Detect which cell encompasses the target text, then output its (X, Y) center coordinate. 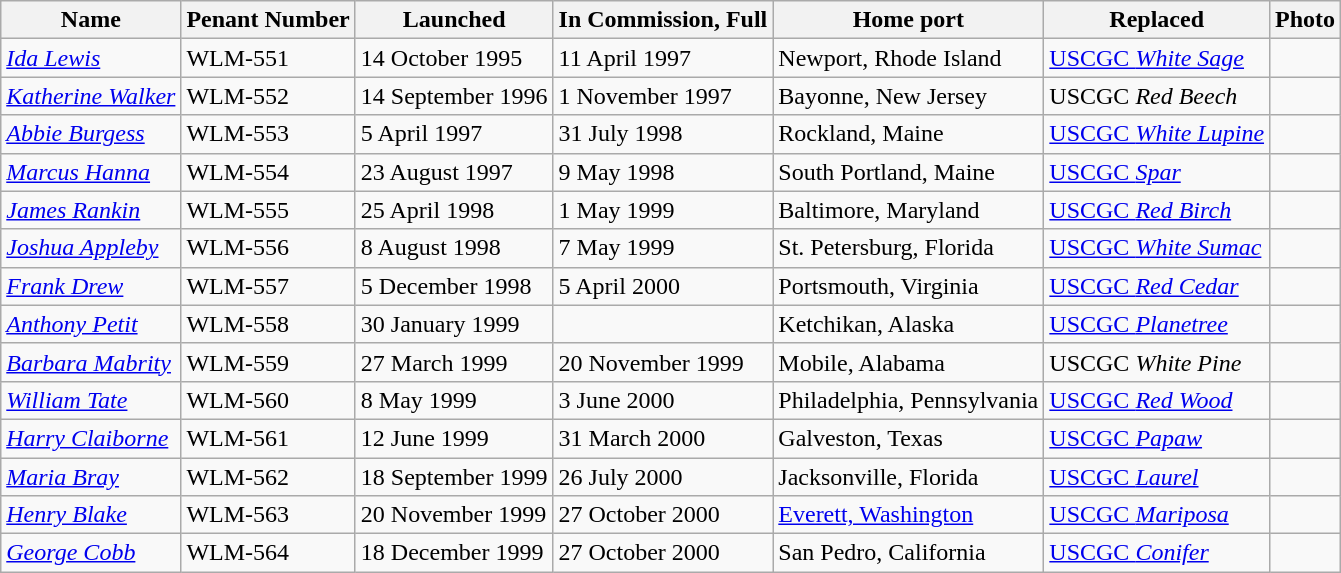
9 May 1998 (663, 172)
Harry Claiborne (91, 438)
USCGC Conifer (1157, 553)
WLM-555 (268, 210)
South Portland, Maine (908, 172)
23 August 1997 (454, 172)
WLM-562 (268, 477)
7 May 1999 (663, 248)
USCGC Red Cedar (1157, 286)
1 May 1999 (663, 210)
25 April 1998 (454, 210)
Bayonne, New Jersey (908, 96)
Marcus Hanna (91, 172)
Baltimore, Maryland (908, 210)
8 August 1998 (454, 248)
Philadelphia, Pennsylvania (908, 400)
USCGC Red Wood (1157, 400)
Home port (908, 20)
Ida Lewis (91, 58)
WLM-563 (268, 515)
12 June 1999 (454, 438)
WLM-551 (268, 58)
11 April 1997 (663, 58)
18 September 1999 (454, 477)
WLM-559 (268, 362)
George Cobb (91, 553)
WLM-552 (268, 96)
Mobile, Alabama (908, 362)
WLM-553 (268, 134)
Barbara Mabrity (91, 362)
WLM-554 (268, 172)
14 September 1996 (454, 96)
WLM-557 (268, 286)
USCGC White Pine (1157, 362)
18 December 1999 (454, 553)
5 April 1997 (454, 134)
In Commission, Full (663, 20)
WLM-558 (268, 324)
Everett, Washington (908, 515)
USCGC White Sumac (1157, 248)
Penant Number (268, 20)
Ketchikan, Alaska (908, 324)
USCGC White Sage (1157, 58)
27 March 1999 (454, 362)
WLM-564 (268, 553)
USCGC White Lupine (1157, 134)
WLM-556 (268, 248)
26 July 2000 (663, 477)
San Pedro, California (908, 553)
Anthony Petit (91, 324)
USCGC Mariposa (1157, 515)
Rockland, Maine (908, 134)
USCGC Papaw (1157, 438)
Replaced (1157, 20)
Launched (454, 20)
3 June 2000 (663, 400)
1 November 1997 (663, 96)
USCGC Planetree (1157, 324)
Photo (1306, 20)
Jacksonville, Florida (908, 477)
31 July 1998 (663, 134)
St. Petersburg, Florida (908, 248)
Katherine Walker (91, 96)
William Tate (91, 400)
8 May 1999 (454, 400)
Abbie Burgess (91, 134)
USCGC Red Beech (1157, 96)
Maria Bray (91, 477)
USCGC Spar (1157, 172)
5 December 1998 (454, 286)
WLM-560 (268, 400)
31 March 2000 (663, 438)
Galveston, Texas (908, 438)
Newport, Rhode Island (908, 58)
5 April 2000 (663, 286)
Henry Blake (91, 515)
Portsmouth, Virginia (908, 286)
USCGC Red Birch (1157, 210)
USCGC Laurel (1157, 477)
Name (91, 20)
14 October 1995 (454, 58)
James Rankin (91, 210)
30 January 1999 (454, 324)
Frank Drew (91, 286)
Joshua Appleby (91, 248)
WLM-561 (268, 438)
